Detect which cell encompasses the target text, then output its (X, Y) center coordinate. 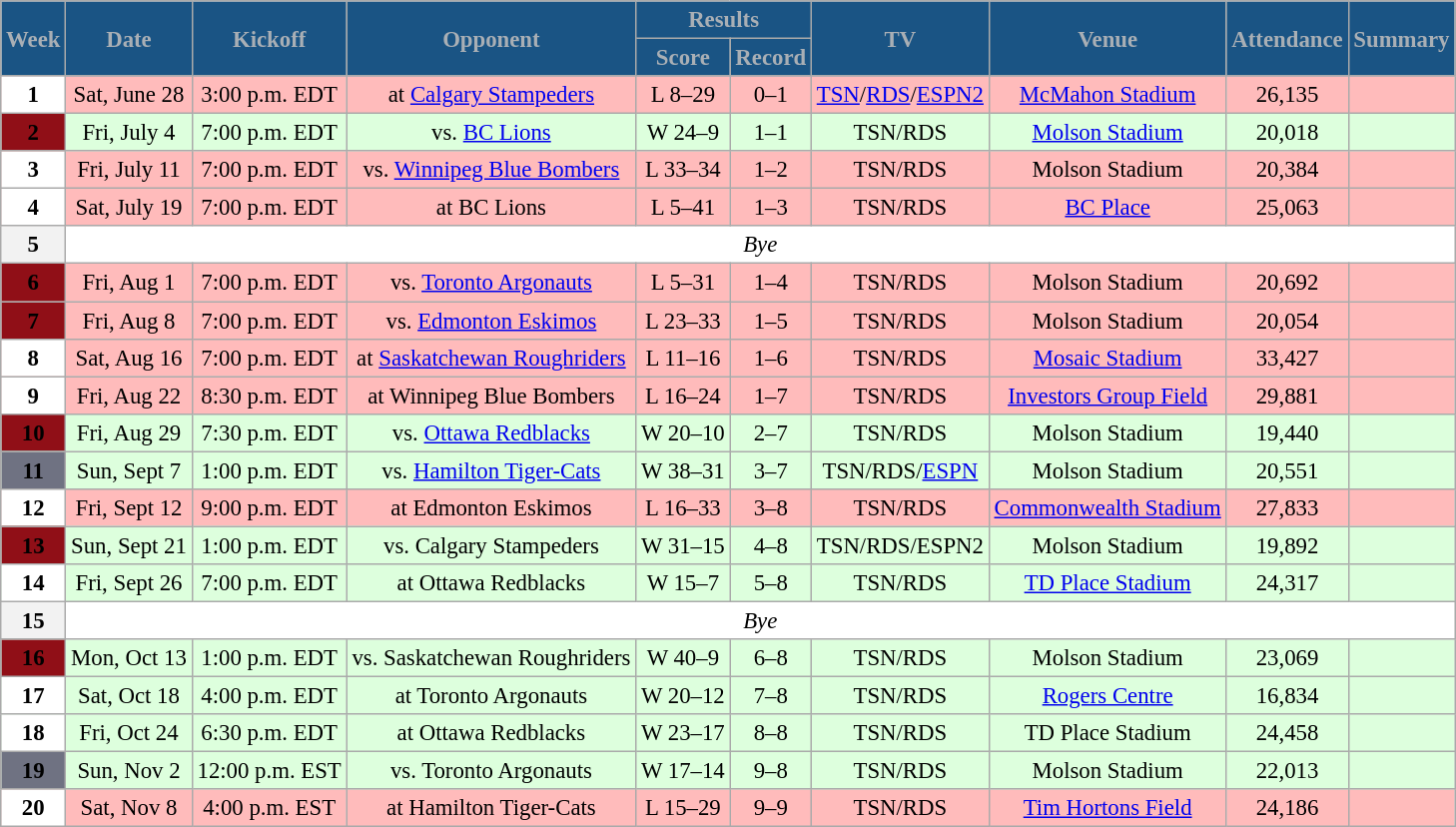
at Toronto Argonauts (491, 696)
W 23–17 (683, 733)
20,551 (1287, 470)
1–5 (771, 321)
1–2 (771, 170)
6–8 (771, 658)
15 (34, 620)
3–7 (771, 470)
BC Place (1107, 208)
9:00 p.m. EDT (270, 508)
L 33–34 (683, 170)
Sat, Oct 18 (129, 696)
Sat, June 28 (129, 95)
at Hamilton Tiger-Cats (491, 808)
24,458 (1287, 733)
11 (34, 470)
5–8 (771, 583)
TV (900, 38)
20,692 (1287, 283)
L 8–29 (683, 95)
29,881 (1287, 396)
W 31–15 (683, 545)
23,069 (1287, 658)
1–7 (771, 396)
L 23–33 (683, 321)
W 40–9 (683, 658)
Week (34, 38)
33,427 (1287, 358)
Fri, Aug 1 (129, 283)
Fri, Sept 12 (129, 508)
0–1 (771, 95)
Fri, Aug 22 (129, 396)
8:30 p.m. EDT (270, 396)
22,013 (1287, 771)
24,186 (1287, 808)
1–1 (771, 133)
Fri, Sept 26 (129, 583)
at Calgary Stampeders (491, 95)
1–3 (771, 208)
14 (34, 583)
19 (34, 771)
9–9 (771, 808)
9 (34, 396)
Fri, July 11 (129, 170)
Summary (1402, 38)
4:00 p.m. EDT (270, 696)
Fri, Aug 29 (129, 432)
2–7 (771, 432)
W 20–10 (683, 432)
3:00 p.m. EDT (270, 95)
12:00 p.m. EST (270, 771)
20,054 (1287, 321)
7:30 p.m. EDT (270, 432)
7 (34, 321)
at BC Lions (491, 208)
Fri, Aug 8 (129, 321)
W 15–7 (683, 583)
W 24–9 (683, 133)
16,834 (1287, 696)
L 16–33 (683, 508)
Mon, Oct 13 (129, 658)
W 20–12 (683, 696)
8 (34, 358)
20,018 (1287, 133)
Attendance (1287, 38)
TSN/RDS/ESPN (900, 470)
17 (34, 696)
4 (34, 208)
Commonwealth Stadium (1107, 508)
at Winnipeg Blue Bombers (491, 396)
5 (34, 245)
18 (34, 733)
vs. Winnipeg Blue Bombers (491, 170)
1–6 (771, 358)
L 16–24 (683, 396)
at Edmonton Eskimos (491, 508)
9–8 (771, 771)
Investors Group Field (1107, 396)
Venue (1107, 38)
Fri, Oct 24 (129, 733)
Fri, July 4 (129, 133)
L 11–16 (683, 358)
McMahon Stadium (1107, 95)
Sun, Sept 7 (129, 470)
vs. Edmonton Eskimos (491, 321)
19,892 (1287, 545)
Results (724, 20)
vs. Calgary Stampeders (491, 545)
Date (129, 38)
8–8 (771, 733)
27,833 (1287, 508)
13 (34, 545)
Kickoff (270, 38)
24,317 (1287, 583)
3–8 (771, 508)
4:00 p.m. EST (270, 808)
Sun, Sept 21 (129, 545)
W 17–14 (683, 771)
26,135 (1287, 95)
Tim Hortons Field (1107, 808)
20,384 (1287, 170)
20 (34, 808)
7–8 (771, 696)
6:30 p.m. EDT (270, 733)
Sun, Nov 2 (129, 771)
12 (34, 508)
10 (34, 432)
3 (34, 170)
Score (683, 58)
2 (34, 133)
4–8 (771, 545)
Record (771, 58)
at Saskatchewan Roughriders (491, 358)
vs. Hamilton Tiger-Cats (491, 470)
1 (34, 95)
Rogers Centre (1107, 696)
L 15–29 (683, 808)
1–4 (771, 283)
19,440 (1287, 432)
25,063 (1287, 208)
L 5–31 (683, 283)
Mosaic Stadium (1107, 358)
L 5–41 (683, 208)
Opponent (491, 38)
16 (34, 658)
Sat, Aug 16 (129, 358)
6 (34, 283)
vs. Ottawa Redblacks (491, 432)
Sat, July 19 (129, 208)
W 38–31 (683, 470)
Sat, Nov 8 (129, 808)
vs. BC Lions (491, 133)
vs. Saskatchewan Roughriders (491, 658)
